Determine the (X, Y) coordinate at the center of the cell enclosing the given text.  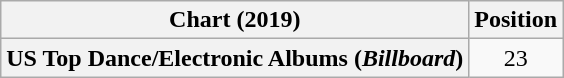
23 (516, 58)
US Top Dance/Electronic Albums (Billboard) (235, 58)
Chart (2019) (235, 20)
Position (516, 20)
